Search for the cell housing the specified text and yield its [x, y] center coordinate. 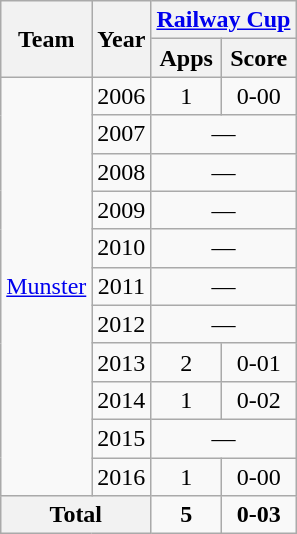
2015 [122, 438]
2012 [122, 324]
2 [186, 362]
2006 [122, 96]
Team [46, 39]
0-01 [258, 362]
2011 [122, 286]
Munster [46, 286]
2008 [122, 172]
Year [122, 39]
0-03 [258, 515]
2010 [122, 248]
0-02 [258, 400]
2007 [122, 134]
2014 [122, 400]
2009 [122, 210]
Total [76, 515]
2016 [122, 477]
5 [186, 515]
2013 [122, 362]
Railway Cup [224, 20]
Apps [186, 58]
Score [258, 58]
